Search for the cell housing the specified text and yield its [x, y] center coordinate. 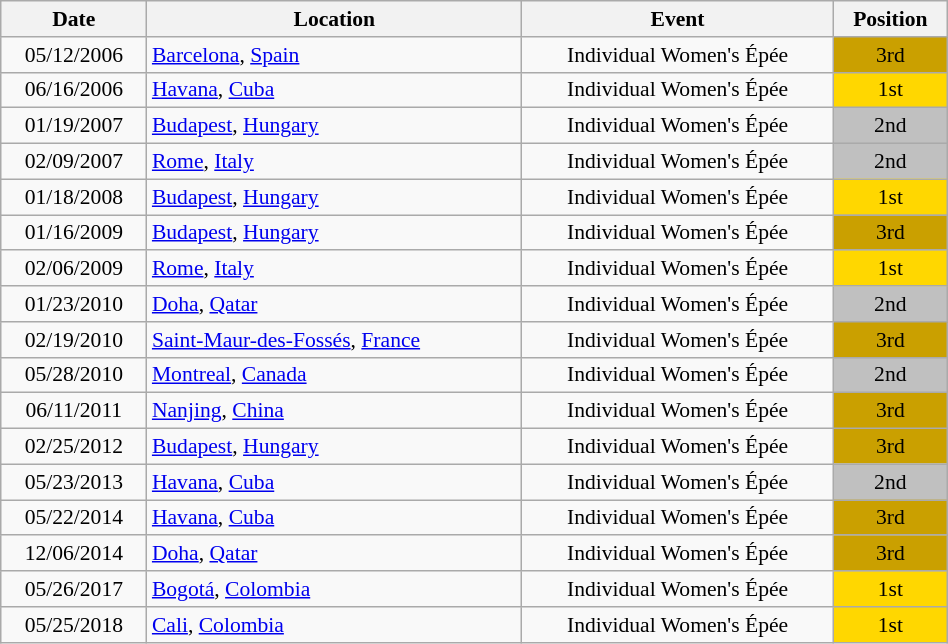
05/25/2018 [74, 625]
02/09/2007 [74, 162]
01/18/2008 [74, 197]
Date [74, 19]
05/23/2013 [74, 482]
Position [890, 19]
Nanjing, China [334, 411]
02/19/2010 [74, 340]
05/28/2010 [74, 375]
01/19/2007 [74, 126]
06/11/2011 [74, 411]
Event [678, 19]
05/12/2006 [74, 55]
05/26/2017 [74, 589]
05/22/2014 [74, 518]
06/16/2006 [74, 90]
01/23/2010 [74, 304]
Barcelona, Spain [334, 55]
12/06/2014 [74, 554]
Location [334, 19]
01/16/2009 [74, 233]
Bogotá, Colombia [334, 589]
02/25/2012 [74, 447]
Montreal, Canada [334, 375]
Cali, Colombia [334, 625]
02/06/2009 [74, 269]
Saint-Maur-des-Fossés, France [334, 340]
